Scan for the cell matching the given text and deliver its (x, y) coordinate at center. 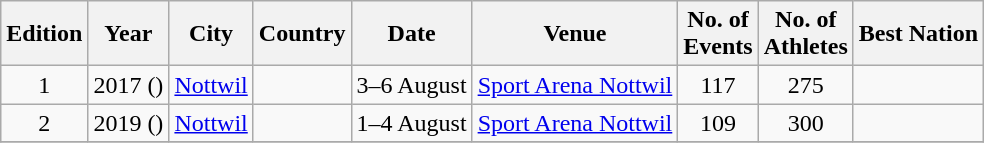
No. ofAthletes (806, 34)
Venue (575, 34)
1–4 August (412, 123)
275 (806, 85)
Country (302, 34)
3–6 August (412, 85)
2017 () (128, 85)
1 (44, 85)
Edition (44, 34)
300 (806, 123)
2019 () (128, 123)
117 (718, 85)
Date (412, 34)
Best Nation (918, 34)
No. of Events (718, 34)
2 (44, 123)
City (211, 34)
109 (718, 123)
Year (128, 34)
